Detect which cell encompasses the target text, then output its (x, y) center coordinate. 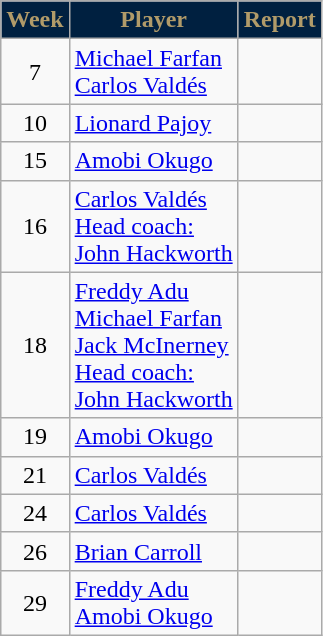
Lionard Pajoy (154, 123)
21 (35, 475)
16 (35, 226)
Report (280, 20)
26 (35, 551)
18 (35, 345)
Freddy Adu Amobi Okugo (154, 602)
Michael Farfan Carlos Valdés (154, 72)
Freddy Adu Michael Farfan Jack McInerneyHead coach: John Hackworth (154, 345)
Player (154, 20)
Week (35, 20)
Brian Carroll (154, 551)
7 (35, 72)
Carlos ValdésHead coach: John Hackworth (154, 226)
19 (35, 437)
24 (35, 513)
10 (35, 123)
15 (35, 161)
29 (35, 602)
